Pinpoint the cell where the given text exists, returning its (x, y) midpoint coordinate. 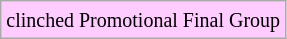
clinched Promotional Final Group (144, 20)
